Search for the cell housing the specified text and yield its (X, Y) center coordinate. 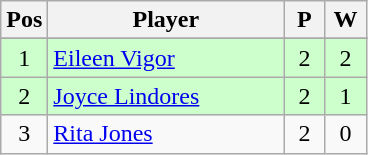
3 (24, 134)
Player (166, 20)
0 (346, 134)
W (346, 20)
Eileen Vigor (166, 58)
Pos (24, 20)
Rita Jones (166, 134)
Joyce Lindores (166, 96)
P (304, 20)
